Provide the [x, y] coordinate of the cell's center where the given text is located.  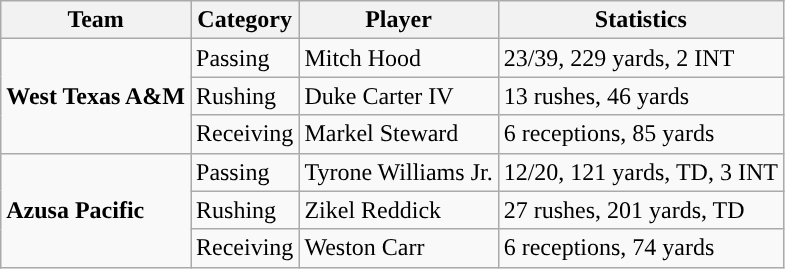
23/39, 229 yards, 2 INT [640, 58]
Duke Carter IV [398, 96]
Azusa Pacific [96, 210]
Player [398, 20]
Zikel Reddick [398, 210]
Category [244, 20]
Markel Steward [398, 134]
12/20, 121 yards, TD, 3 INT [640, 172]
Weston Carr [398, 248]
Statistics [640, 20]
6 receptions, 74 yards [640, 248]
27 rushes, 201 yards, TD [640, 210]
West Texas A&M [96, 96]
Tyrone Williams Jr. [398, 172]
6 receptions, 85 yards [640, 134]
Mitch Hood [398, 58]
Team [96, 20]
13 rushes, 46 yards [640, 96]
